Identify which cell holds the provided text, then report its [X, Y] central coordinate. 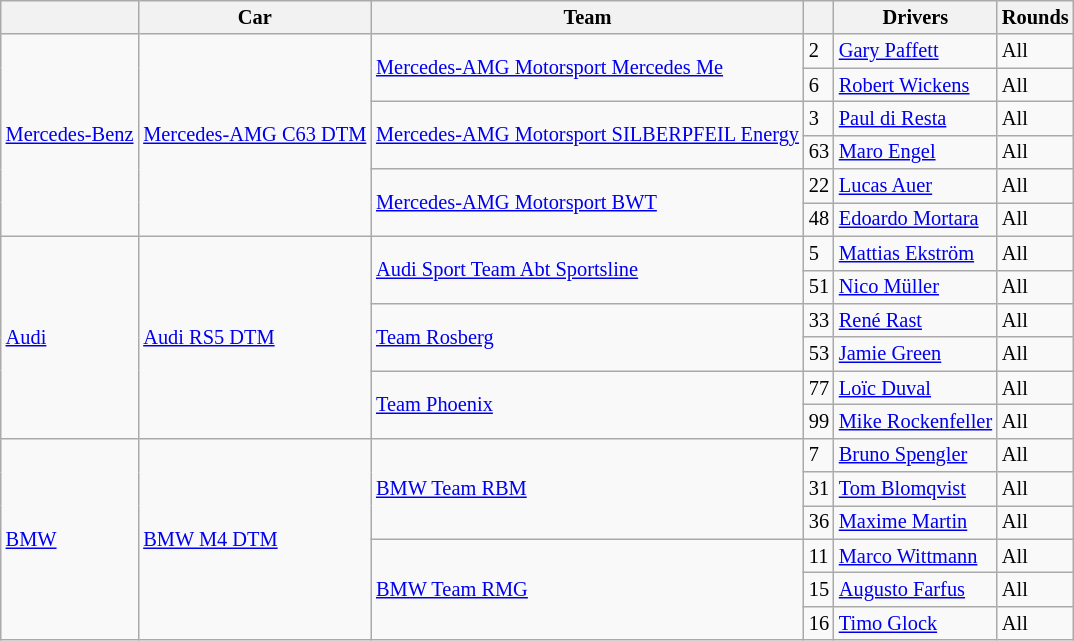
Mattias Ekström [916, 253]
7 [819, 455]
Rounds [1036, 17]
BMW Team RBM [588, 488]
Marco Wittmann [916, 556]
Audi Sport Team Abt Sportsline [588, 270]
16 [819, 623]
33 [819, 320]
BMW [70, 539]
Mercedes-AMG Motorsport Mercedes Me [588, 68]
Paul di Resta [916, 118]
6 [819, 85]
Augusto Farfus [916, 589]
Timo Glock [916, 623]
Team Rosberg [588, 336]
Tom Blomqvist [916, 489]
Jamie Green [916, 354]
BMW Team RMG [588, 590]
Gary Paffett [916, 51]
BMW M4 DTM [254, 539]
63 [819, 152]
Mercedes-AMG C63 DTM [254, 135]
77 [819, 388]
Bruno Spengler [916, 455]
Team Phoenix [588, 404]
Audi RS5 DTM [254, 337]
Audi [70, 337]
René Rast [916, 320]
48 [819, 219]
36 [819, 522]
Maxime Martin [916, 522]
Mike Rockenfeller [916, 421]
5 [819, 253]
2 [819, 51]
Drivers [916, 17]
Lucas Auer [916, 186]
51 [819, 287]
3 [819, 118]
Nico Müller [916, 287]
Mercedes-AMG Motorsport BWT [588, 202]
22 [819, 186]
15 [819, 589]
Loïc Duval [916, 388]
53 [819, 354]
Mercedes-Benz [70, 135]
Edoardo Mortara [916, 219]
Mercedes-AMG Motorsport SILBERPFEIL Energy [588, 134]
11 [819, 556]
Robert Wickens [916, 85]
Maro Engel [916, 152]
99 [819, 421]
31 [819, 489]
Car [254, 17]
Team [588, 17]
